Search for the cell housing the specified text and yield its [X, Y] center coordinate. 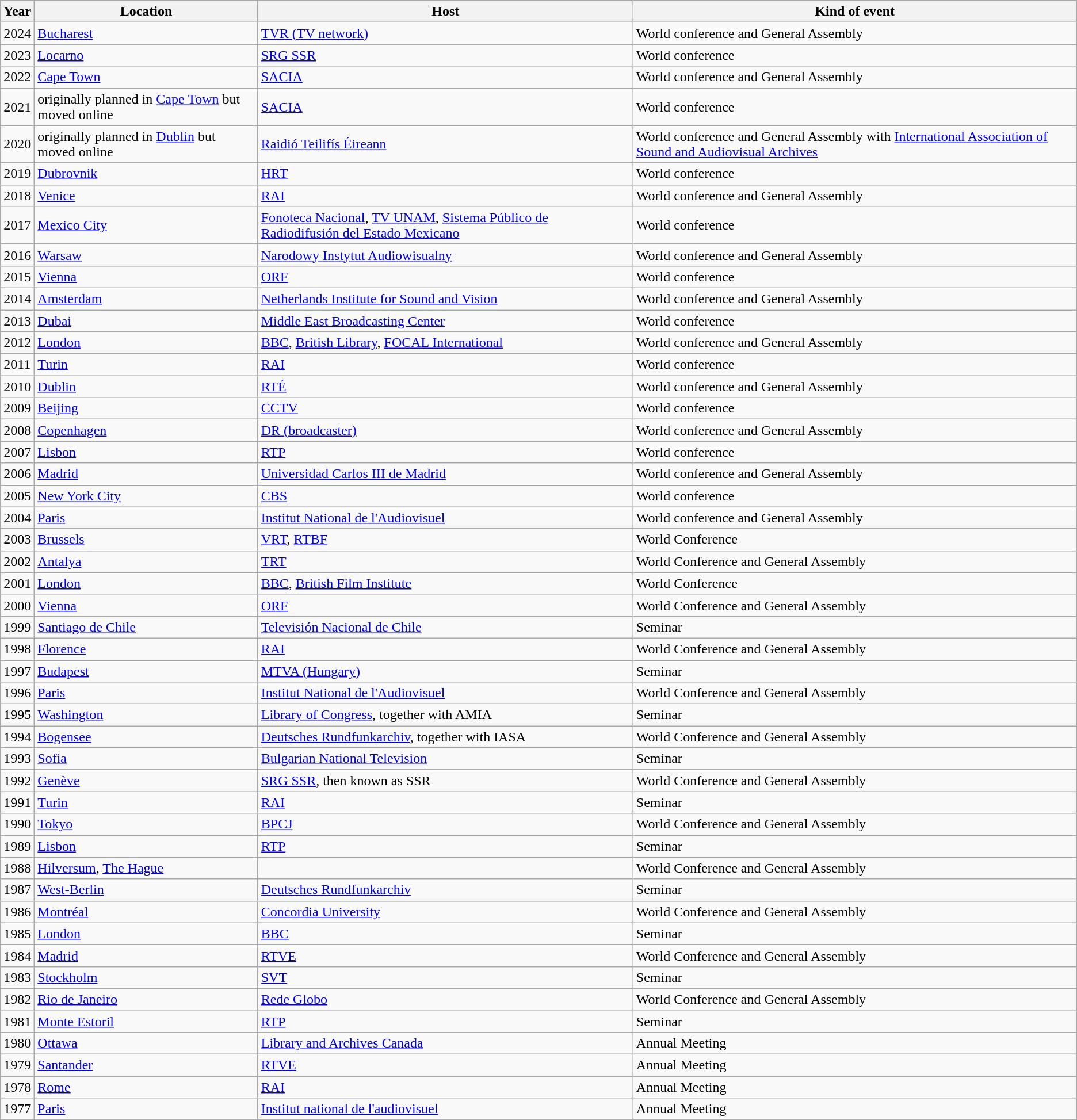
RTÉ [445, 387]
2008 [17, 430]
Venice [146, 196]
Deutsches Rundfunkarchiv [445, 890]
Montréal [146, 912]
Monte Estoril [146, 1021]
Bulgarian National Television [445, 759]
1980 [17, 1043]
1988 [17, 868]
2011 [17, 365]
BBC [445, 934]
2014 [17, 299]
2017 [17, 225]
2024 [17, 33]
Amsterdam [146, 299]
1998 [17, 649]
1981 [17, 1021]
2005 [17, 496]
2020 [17, 144]
Brussels [146, 540]
2022 [17, 77]
Netherlands Institute for Sound and Vision [445, 299]
originally planned in Dublin but moved online [146, 144]
New York City [146, 496]
originally planned in Cape Town but moved online [146, 107]
1994 [17, 737]
1997 [17, 671]
Deutsches Rundfunkarchiv, together with IASA [445, 737]
1989 [17, 846]
Bucharest [146, 33]
1986 [17, 912]
1983 [17, 977]
Rio de Janeiro [146, 999]
1978 [17, 1087]
West-Berlin [146, 890]
Genève [146, 781]
1991 [17, 802]
SVT [445, 977]
Rede Globo [445, 999]
Rome [146, 1087]
2010 [17, 387]
2000 [17, 605]
Fonoteca Nacional, TV UNAM, Sistema Público de Radiodifusión del Estado Mexicano [445, 225]
Raidió Teilifís Éireann [445, 144]
2007 [17, 452]
2006 [17, 474]
Hilversum, The Hague [146, 868]
Locarno [146, 55]
SRG SSR [445, 55]
2001 [17, 583]
2013 [17, 320]
DR (broadcaster) [445, 430]
Copenhagen [146, 430]
CCTV [445, 408]
1984 [17, 955]
Warsaw [146, 255]
Antalya [146, 561]
Host [445, 12]
Institut national de l'audiovisuel [445, 1109]
Washington [146, 715]
BBC, British Library, FOCAL International [445, 343]
1979 [17, 1065]
1977 [17, 1109]
Santander [146, 1065]
Bogensee [146, 737]
VRT, RTBF [445, 540]
Location [146, 12]
BPCJ [445, 824]
HRT [445, 174]
1995 [17, 715]
World conference and General Assembly with International Association of Sound and Audiovisual Archives [855, 144]
2019 [17, 174]
Middle East Broadcasting Center [445, 320]
2018 [17, 196]
2012 [17, 343]
MTVA (Hungary) [445, 671]
Dublin [146, 387]
Dubrovnik [146, 174]
Dubai [146, 320]
2004 [17, 518]
1990 [17, 824]
2023 [17, 55]
Kind of event [855, 12]
Universidad Carlos III de Madrid [445, 474]
Library of Congress, together with AMIA [445, 715]
Year [17, 12]
Library and Archives Canada [445, 1043]
1985 [17, 934]
Sofia [146, 759]
1993 [17, 759]
CBS [445, 496]
Cape Town [146, 77]
SRG SSR, then known as SSR [445, 781]
Florence [146, 649]
2009 [17, 408]
Mexico City [146, 225]
TVR (TV network) [445, 33]
TRT [445, 561]
2002 [17, 561]
1999 [17, 627]
2003 [17, 540]
Televisión Nacional de Chile [445, 627]
Narodowy Instytut Audiowisualny [445, 255]
BBC, British Film Institute [445, 583]
Santiago de Chile [146, 627]
Tokyo [146, 824]
2016 [17, 255]
Stockholm [146, 977]
Concordia University [445, 912]
Beijing [146, 408]
1982 [17, 999]
2021 [17, 107]
Budapest [146, 671]
1992 [17, 781]
1996 [17, 693]
2015 [17, 277]
1987 [17, 890]
Ottawa [146, 1043]
